For the text-containing cell, return its midpoint in [X, Y] coordinate format. 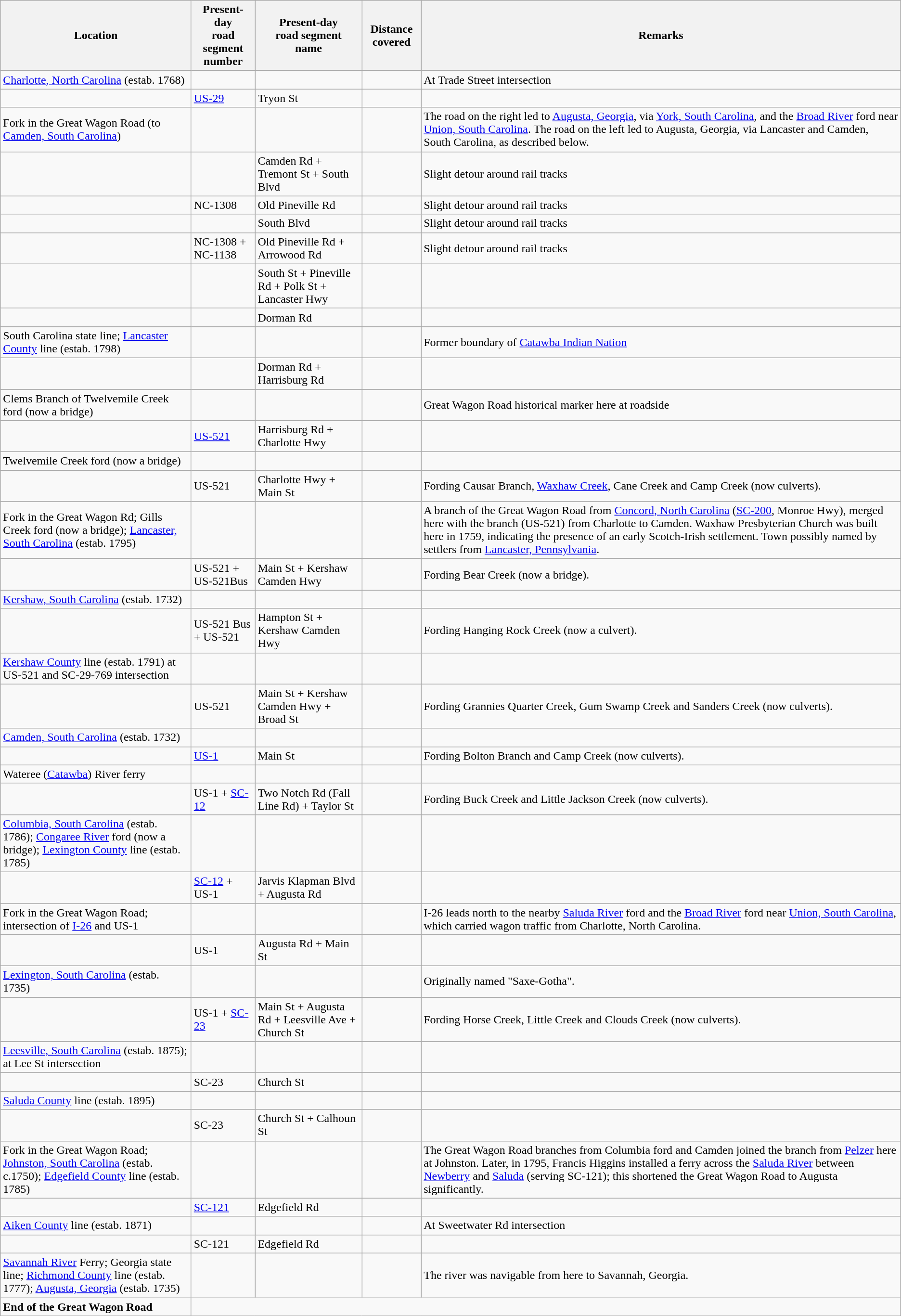
The river was navigable from here to Savannah, Georgia. [661, 1275]
Former boundary of Catawba Indian Nation [661, 342]
Main St [309, 756]
Dorman Rd [309, 317]
Tryon St [309, 98]
NC-1308 + NC-1138 [223, 248]
End of the Great Wagon Road [96, 1306]
Savannah River Ferry; Georgia state line; Richmond County line (estab. 1777); Augusta, Georgia (estab. 1735) [96, 1275]
Main St + Kershaw Camden Hwy [309, 575]
Present-day road segment number [223, 36]
Charlotte, North Carolina (estab. 1768) [96, 80]
Kershaw County line (estab. 1791) at US-521 and SC-29-769 intersection [96, 668]
Aiken County line (estab. 1871) [96, 1226]
Fording Causar Branch, Waxhaw Creek, Cane Creek and Camp Creek (now culverts). [661, 486]
Columbia, South Carolina (estab. 1786); Congaree River ford (now a bridge); Lexington County line (estab. 1785) [96, 843]
Old Pineville Rd + Arrowood Rd [309, 248]
US-521 + US-521Bus [223, 575]
Church St + Calhoun St [309, 1125]
Lexington, South Carolina (estab. 1735) [96, 982]
Saluda County line (estab. 1895) [96, 1100]
Clems Branch of Twelvemile Creek ford (now a bridge) [96, 404]
Charlotte Hwy + Main St [309, 486]
At Sweetwater Rd intersection [661, 1226]
Present-day road segment name [309, 36]
Main St + Kershaw Camden Hwy + Broad St [309, 706]
Fork in the Great Wagon Road (to Camden, South Carolina) [96, 129]
Fording Buck Creek and Little Jackson Creek (now culverts). [661, 799]
Main St + Augusta Rd + Leesville Ave + Church St [309, 1019]
Leesville, South Carolina (estab. 1875); at Lee St intersection [96, 1057]
SC-12 + US-1 [223, 888]
Location [96, 36]
Fork in the Great Wagon Rd; Gills Creek ford (now a bridge); Lancaster, South Carolina (estab. 1795) [96, 530]
Distance covered [392, 36]
Camden Rd + Tremont St + South Blvd [309, 174]
Wateree (Catawba) River ferry [96, 774]
Fording Bear Creek (now a bridge). [661, 575]
Fording Grannies Quarter Creek, Gum Swamp Creek and Sanders Creek (now culverts). [661, 706]
Dorman Rd + Harrisburg Rd [309, 374]
Fording Horse Creek, Little Creek and Clouds Creek (now culverts). [661, 1019]
US-1 + SC-23 [223, 1019]
Jarvis Klapman Blvd + Augusta Rd [309, 888]
Camden, South Carolina (estab. 1732) [96, 737]
South Blvd [309, 223]
South St + Pineville Rd + Polk St + Lancaster Hwy [309, 286]
Harrisburg Rd + Charlotte Hwy [309, 436]
Kershaw, South Carolina (estab. 1732) [96, 599]
Remarks [661, 36]
Fork in the Great Wagon Road; Johnston, South Carolina (estab. c.1750); Edgefield County line (estab. 1785) [96, 1170]
NC-1308 [223, 205]
At Trade Street intersection [661, 80]
Fording Bolton Branch and Camp Creek (now culverts). [661, 756]
US-521 Bus + US-521 [223, 631]
Fording Hanging Rock Creek (now a culvert). [661, 631]
US-1 + SC-12 [223, 799]
Hampton St + Kershaw Camden Hwy [309, 631]
Originally named "Saxe-Gotha". [661, 982]
Fork in the Great Wagon Road; intersection of I-26 and US-1 [96, 918]
South Carolina state line; Lancaster County line (estab. 1798) [96, 342]
Twelvemile Creek ford (now a bridge) [96, 461]
Old Pineville Rd [309, 205]
Church St [309, 1082]
Two Notch Rd (Fall Line Rd) + Taylor St [309, 799]
US-29 [223, 98]
Augusta Rd + Main St [309, 950]
Great Wagon Road historical marker here at roadside [661, 404]
